Find where the given text appears and provide that cell's center as (x, y) coordinate. 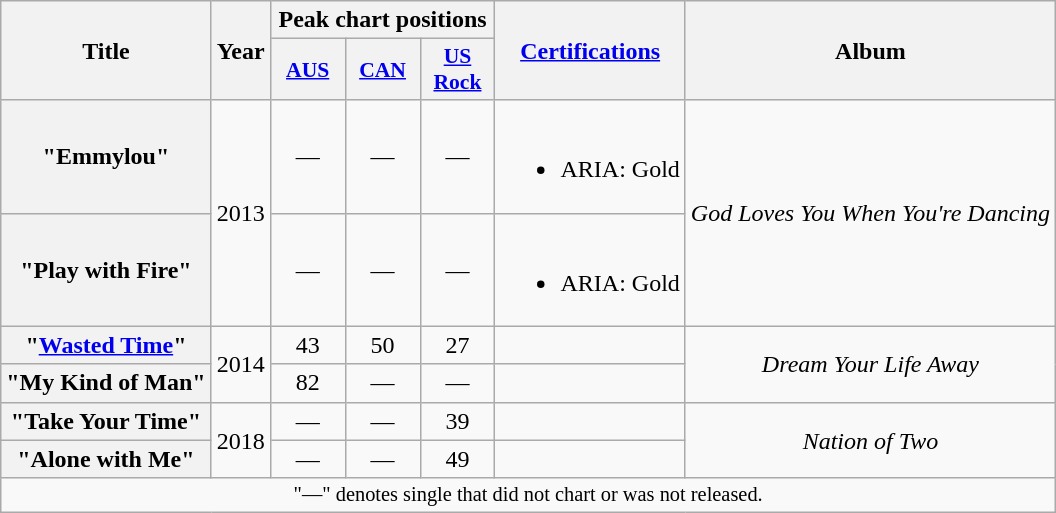
27 (458, 345)
USRock (458, 70)
"Wasted Time" (106, 345)
Dream Your Life Away (870, 364)
Peak chart positions (382, 20)
2018 (240, 440)
2014 (240, 364)
Nation of Two (870, 440)
AUS (308, 70)
2013 (240, 213)
39 (458, 421)
Title (106, 50)
"Play with Fire" (106, 270)
50 (382, 345)
82 (308, 383)
49 (458, 459)
CAN (382, 70)
Album (870, 50)
"My Kind of Man" (106, 383)
Certifications (590, 50)
"—" denotes single that did not chart or was not released. (528, 495)
God Loves You When You're Dancing (870, 213)
"Take Your Time" (106, 421)
Year (240, 50)
43 (308, 345)
"Emmylou" (106, 156)
"Alone with Me" (106, 459)
